Locate the cell with the specified text and output its (X, Y) center coordinate. 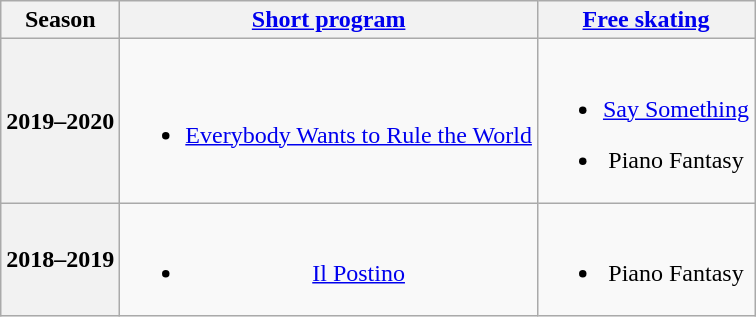
Il Postino (329, 260)
Say Something Piano Fantasy (646, 121)
Short program (329, 20)
Piano Fantasy (646, 260)
Everybody Wants to Rule the World (329, 121)
Free skating (646, 20)
2019–2020 (60, 121)
Season (60, 20)
2018–2019 (60, 260)
